Capture the cell that displays the provided text and extract its [x, y] central coordinate. 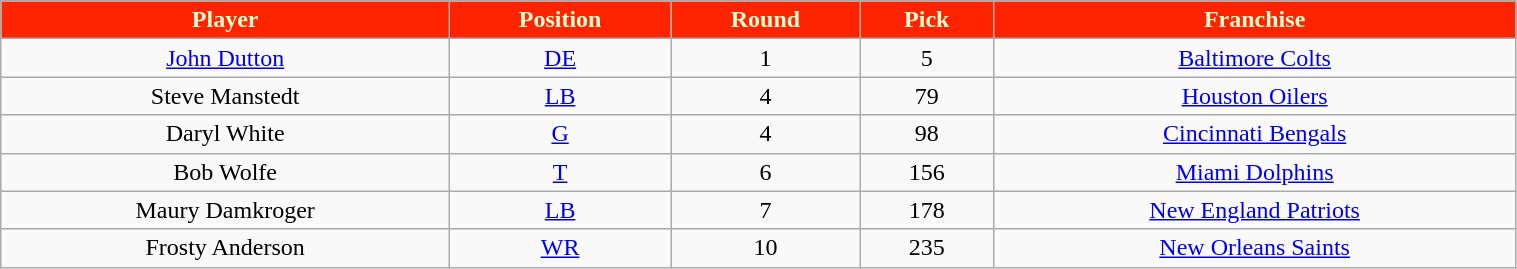
Franchise [1254, 20]
10 [766, 248]
Pick [926, 20]
Player [226, 20]
Miami Dolphins [1254, 172]
T [560, 172]
Bob Wolfe [226, 172]
Houston Oilers [1254, 96]
John Dutton [226, 58]
98 [926, 134]
5 [926, 58]
Position [560, 20]
178 [926, 210]
Steve Manstedt [226, 96]
Baltimore Colts [1254, 58]
New England Patriots [1254, 210]
DE [560, 58]
New Orleans Saints [1254, 248]
79 [926, 96]
156 [926, 172]
235 [926, 248]
Round [766, 20]
Frosty Anderson [226, 248]
Cincinnati Bengals [1254, 134]
1 [766, 58]
7 [766, 210]
Daryl White [226, 134]
6 [766, 172]
WR [560, 248]
Maury Damkroger [226, 210]
G [560, 134]
